Pinpoint the cell where the given text exists, returning its [X, Y] midpoint coordinate. 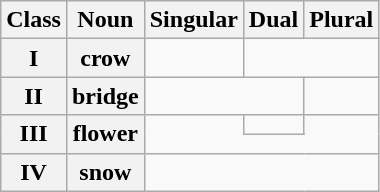
IV [34, 172]
Singular [194, 20]
flower [105, 134]
crow [105, 58]
bridge [105, 96]
snow [105, 172]
III [34, 134]
Noun [105, 20]
Plural [342, 20]
II [34, 96]
Dual [273, 20]
I [34, 58]
Class [34, 20]
